Determine the [X, Y] coordinate at the center of the cell enclosing the given text.  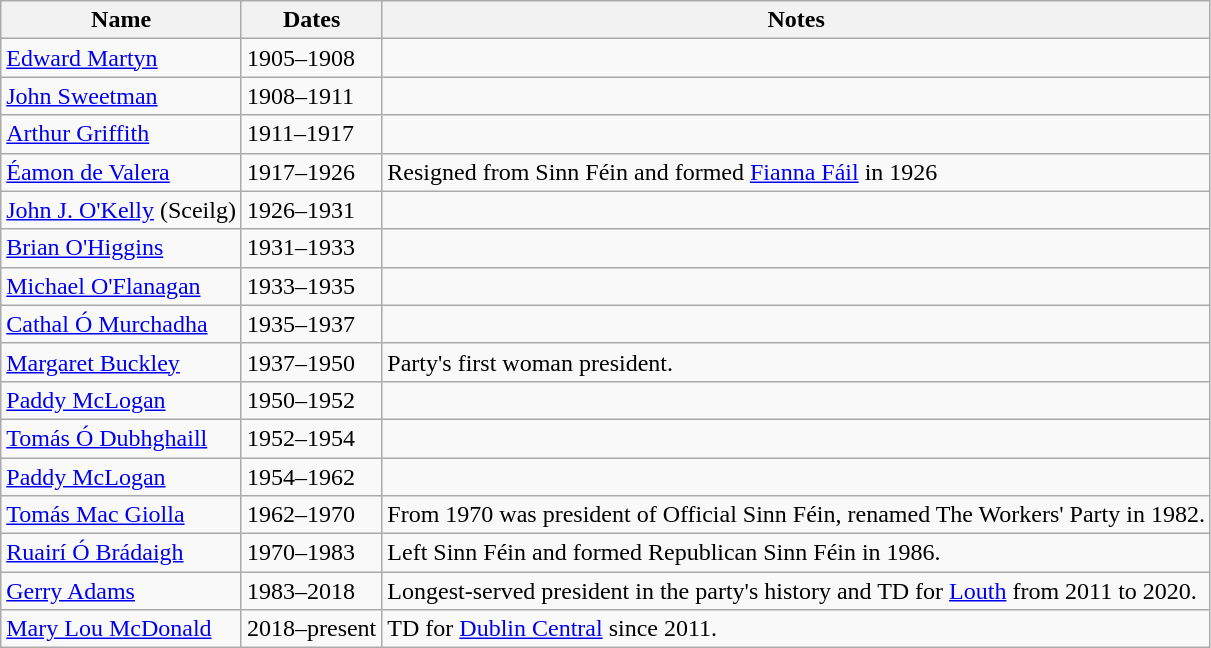
Dates [311, 20]
Tomás Ó Dubhghaill [122, 438]
1931–1933 [311, 248]
From 1970 was president of Official Sinn Féin, renamed The Workers' Party in 1982. [796, 515]
Michael O'Flanagan [122, 286]
Margaret Buckley [122, 362]
Arthur Griffith [122, 134]
Tomás Mac Giolla [122, 515]
1954–1962 [311, 477]
1935–1937 [311, 324]
Party's first woman president. [796, 362]
1911–1917 [311, 134]
Longest-served president in the party's history and TD for Louth from 2011 to 2020. [796, 591]
Ruairí Ó Brádaigh [122, 553]
1983–2018 [311, 591]
1950–1952 [311, 400]
Éamon de Valera [122, 172]
Mary Lou McDonald [122, 629]
1962–1970 [311, 515]
John J. O'Kelly (Sceilg) [122, 210]
Cathal Ó Murchadha [122, 324]
1926–1931 [311, 210]
1952–1954 [311, 438]
1970–1983 [311, 553]
1917–1926 [311, 172]
John Sweetman [122, 96]
1937–1950 [311, 362]
Edward Martyn [122, 58]
1933–1935 [311, 286]
1905–1908 [311, 58]
Left Sinn Féin and formed Republican Sinn Féin in 1986. [796, 553]
Notes [796, 20]
Resigned from Sinn Féin and formed Fianna Fáil in 1926 [796, 172]
1908–1911 [311, 96]
2018–present [311, 629]
Name [122, 20]
Brian O'Higgins [122, 248]
TD for Dublin Central since 2011. [796, 629]
Gerry Adams [122, 591]
